Output the [x, y] coordinate of the center of the cell containing the given text.  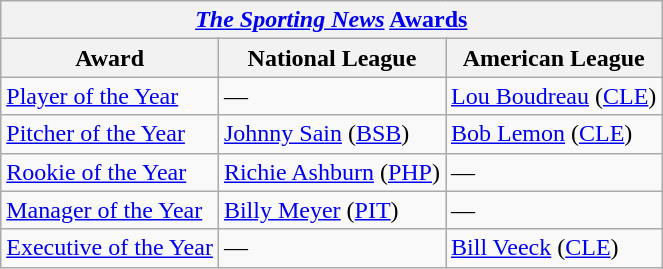
Executive of the Year [110, 248]
Bob Lemon (CLE) [554, 134]
Richie Ashburn (PHP) [332, 172]
Manager of the Year [110, 210]
Award [110, 58]
Lou Boudreau (CLE) [554, 96]
Bill Veeck (CLE) [554, 248]
Pitcher of the Year [110, 134]
Billy Meyer (PIT) [332, 210]
National League [332, 58]
The Sporting News Awards [332, 20]
Player of the Year [110, 96]
Rookie of the Year [110, 172]
American League [554, 58]
Johnny Sain (BSB) [332, 134]
